Search for the cell housing the specified text and yield its (x, y) center coordinate. 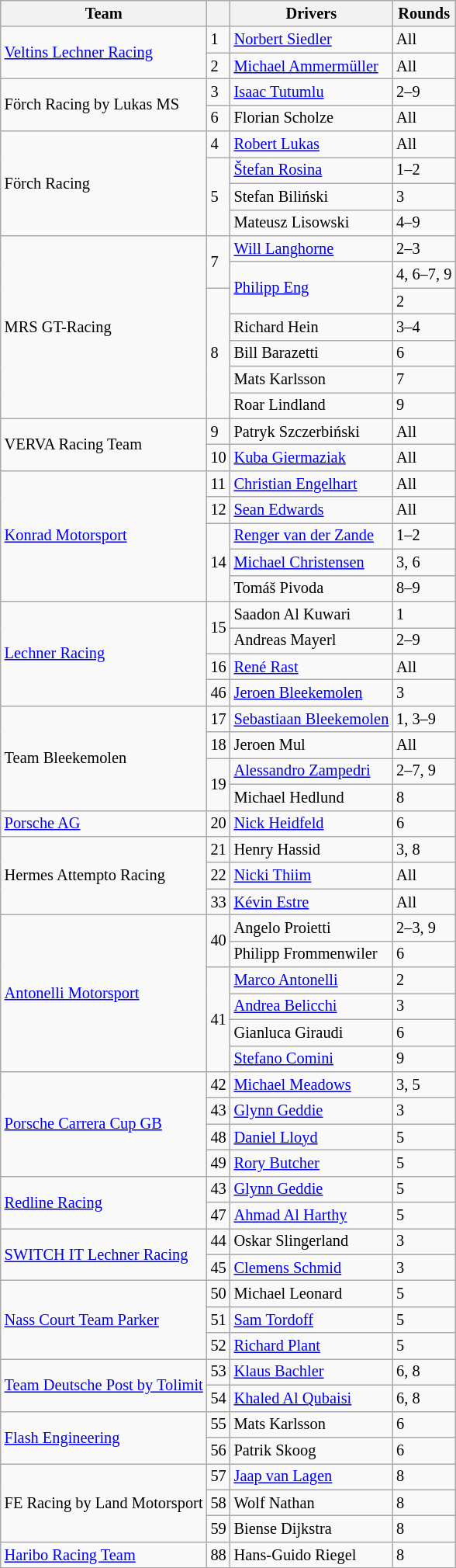
Michael Christensen (312, 562)
Michael Hedlund (312, 797)
4–9 (423, 223)
3, 5 (423, 1084)
Patryk Szczerbiński (312, 432)
11 (219, 484)
Team Bleekemolen (104, 758)
Philipp Eng (312, 287)
Lechner Racing (104, 654)
47 (219, 1216)
Philipp Frommenwiler (312, 954)
Drivers (312, 13)
Štefan Rosina (312, 170)
Saadon Al Kuwari (312, 614)
Rounds (423, 13)
42 (219, 1084)
Henry Hassid (312, 849)
Richard Hein (312, 327)
Robert Lukas (312, 144)
Porsche AG (104, 824)
4, 6–7, 9 (423, 275)
Mateusz Lisowski (312, 223)
Angelo Proietti (312, 928)
4 (219, 144)
Wolf Nathan (312, 1503)
59 (219, 1528)
Redline Racing (104, 1202)
55 (219, 1424)
Michael Meadows (312, 1084)
40 (219, 941)
Renger van der Zande (312, 536)
Jaap van Lagen (312, 1476)
Andrea Belicchi (312, 1006)
Förch Racing (104, 183)
52 (219, 1346)
15 (219, 627)
51 (219, 1320)
46 (219, 692)
Isaac Tutumlu (312, 92)
Gianluca Giraudi (312, 1032)
12 (219, 510)
René Rast (312, 667)
Nick Heidfeld (312, 824)
Clemens Schmid (312, 1268)
Kévin Estre (312, 902)
Nicki Thiim (312, 876)
Jeroen Mul (312, 745)
Förch Racing by Lukas MS (104, 104)
16 (219, 667)
3, 6 (423, 562)
Haribo Racing Team (104, 1555)
45 (219, 1268)
Sean Edwards (312, 510)
Will Langhorne (312, 248)
Norbert Siedler (312, 40)
49 (219, 1163)
MRS GT-Racing (104, 327)
VERVA Racing Team (104, 444)
48 (219, 1137)
Bill Barazetti (312, 353)
54 (219, 1398)
Ahmad Al Harthy (312, 1216)
Jeroen Bleekemolen (312, 692)
2–3 (423, 248)
53 (219, 1372)
17 (219, 719)
Team (104, 13)
8–9 (423, 588)
88 (219, 1555)
Khaled Al Qubaisi (312, 1398)
Veltins Lechner Racing (104, 53)
2–3, 9 (423, 928)
2–7, 9 (423, 771)
Roar Lindland (312, 405)
FE Racing by Land Motorsport (104, 1503)
Oskar Slingerland (312, 1241)
Porsche Carrera Cup GB (104, 1124)
SWITCH IT Lechner Racing (104, 1254)
Konrad Motorsport (104, 536)
Nass Court Team Parker (104, 1320)
22 (219, 876)
10 (219, 457)
Andreas Mayerl (312, 640)
58 (219, 1503)
Kuba Giermaziak (312, 457)
Klaus Bachler (312, 1372)
Flash Engineering (104, 1438)
19 (219, 784)
18 (219, 745)
Richard Plant (312, 1346)
57 (219, 1476)
Team Deutsche Post by Tolimit (104, 1385)
Sam Tordoff (312, 1320)
Marco Antonelli (312, 980)
50 (219, 1294)
Hans-Guido Riegel (312, 1555)
3–4 (423, 327)
Hermes Attempto Racing (104, 876)
1, 3–9 (423, 719)
Stefano Comini (312, 1059)
44 (219, 1241)
56 (219, 1450)
Alessandro Zampedri (312, 771)
Christian Engelhart (312, 484)
Michael Ammermüller (312, 66)
21 (219, 849)
41 (219, 1020)
Antonelli Motorsport (104, 993)
33 (219, 902)
Biense Dijkstra (312, 1528)
Tomáš Pivoda (312, 588)
20 (219, 824)
Sebastiaan Bleekemolen (312, 719)
Stefan Biliński (312, 196)
Patrik Skoog (312, 1450)
Michael Leonard (312, 1294)
Florian Scholze (312, 118)
3, 8 (423, 849)
Rory Butcher (312, 1163)
14 (219, 562)
Daniel Lloyd (312, 1137)
